Return (x, y) of the center of cell containing provided text 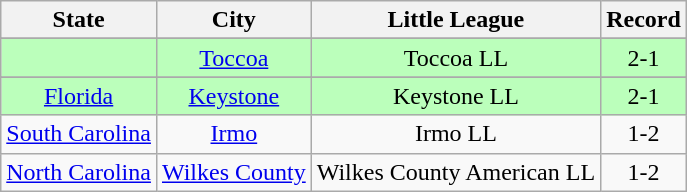
North Carolina (79, 172)
Record (644, 20)
South Carolina (79, 134)
Irmo LL (456, 134)
City (234, 20)
Keystone LL (456, 96)
Keystone (234, 96)
Toccoa LL (456, 58)
State (79, 20)
Little League (456, 20)
Wilkes County (234, 172)
Toccoa (234, 58)
Florida (79, 96)
Irmo (234, 134)
Wilkes County American LL (456, 172)
